Locate the cell with the specified text and output its (x, y) center coordinate. 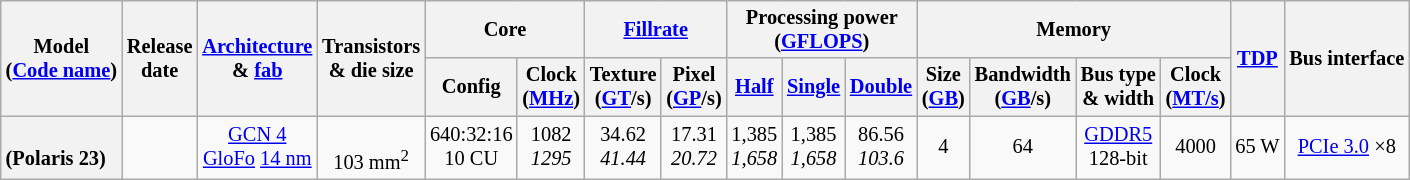
65 W (1257, 148)
34.6241.44 (623, 148)
Double (881, 87)
Bandwidth(GB/s) (1023, 87)
Core (505, 29)
4 (944, 148)
(Polaris 23) (62, 148)
Memory (1074, 29)
86.56103.6 (881, 148)
Architecture& fab (257, 58)
Fillrate (656, 29)
Clock(MHz) (550, 87)
Releasedate (160, 58)
GCN 4GloFo 14 nm (257, 148)
Size(GB) (944, 87)
10821295 (550, 148)
Pixel(GP/s) (694, 87)
PCIe 3.0 ×8 (1346, 148)
Clock(MT/s) (1196, 87)
Bus type& width (1118, 87)
17.3120.72 (694, 148)
Processing power(GFLOPS) (822, 29)
103 mm2 (371, 148)
Model(Code name) (62, 58)
4000 (1196, 148)
Half (755, 87)
Texture(GT/s) (623, 87)
64 (1023, 148)
Transistors& die size (371, 58)
Single (814, 87)
Config (471, 87)
TDP (1257, 58)
Bus interface (1346, 58)
GDDR5128-bit (1118, 148)
640:32:1610 CU (471, 148)
